Return [X, Y] of the center of cell containing provided text 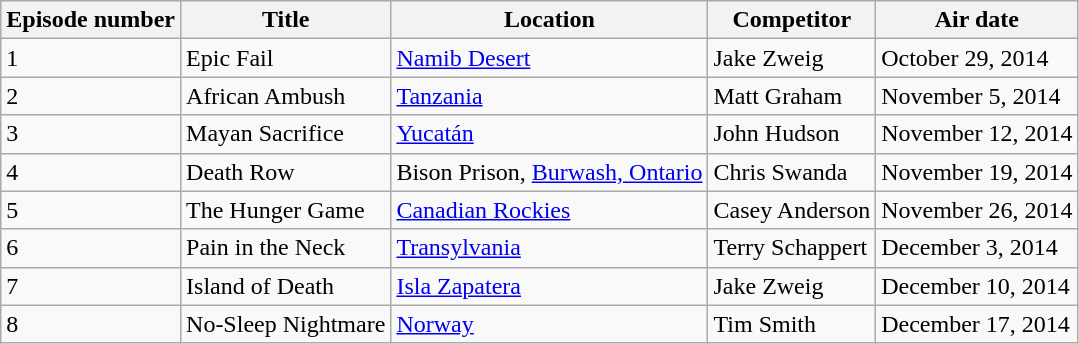
November 5, 2014 [977, 96]
Tanzania [550, 96]
Tim Smith [792, 324]
1 [91, 58]
Isla Zapatera [550, 286]
Epic Fail [286, 58]
John Hudson [792, 134]
2 [91, 96]
Norway [550, 324]
Death Row [286, 172]
November 19, 2014 [977, 172]
No-Sleep Nightmare [286, 324]
4 [91, 172]
October 29, 2014 [977, 58]
5 [91, 210]
Island of Death [286, 286]
November 12, 2014 [977, 134]
6 [91, 248]
Pain in the Neck [286, 248]
Casey Anderson [792, 210]
Title [286, 20]
December 3, 2014 [977, 248]
Namib Desert [550, 58]
Matt Graham [792, 96]
Yucatán [550, 134]
Competitor [792, 20]
7 [91, 286]
The Hunger Game [286, 210]
Location [550, 20]
8 [91, 324]
African Ambush [286, 96]
November 26, 2014 [977, 210]
Mayan Sacrifice [286, 134]
Air date [977, 20]
3 [91, 134]
Chris Swanda [792, 172]
Transylvania [550, 248]
December 17, 2014 [977, 324]
Episode number [91, 20]
Canadian Rockies [550, 210]
Bison Prison, Burwash, Ontario [550, 172]
Terry Schappert [792, 248]
December 10, 2014 [977, 286]
